Identify which cell holds the provided text, then report its (X, Y) central coordinate. 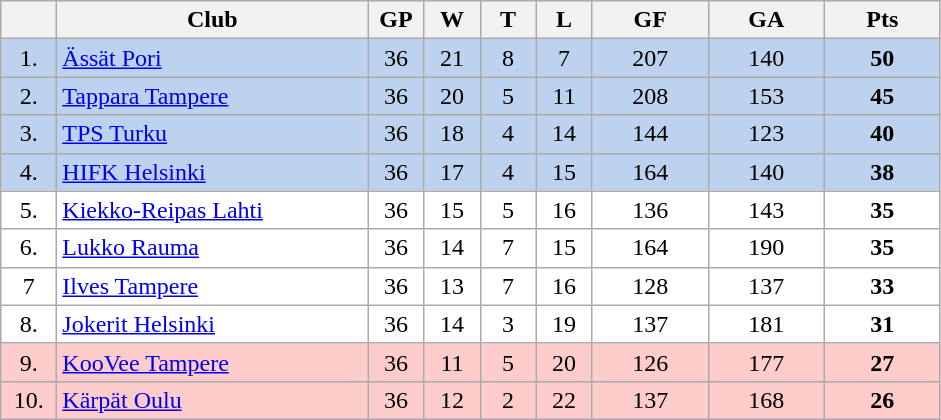
22 (564, 400)
2. (29, 96)
1. (29, 58)
27 (882, 362)
4. (29, 172)
Lukko Rauma (212, 248)
Ilves Tampere (212, 286)
W (452, 20)
Jokerit Helsinki (212, 324)
8. (29, 324)
KooVee Tampere (212, 362)
19 (564, 324)
Kärpät Oulu (212, 400)
TPS Turku (212, 134)
Kiekko-Reipas Lahti (212, 210)
190 (766, 248)
Club (212, 20)
2 (508, 400)
Ässät Pori (212, 58)
10. (29, 400)
18 (452, 134)
HIFK Helsinki (212, 172)
181 (766, 324)
45 (882, 96)
9. (29, 362)
3. (29, 134)
168 (766, 400)
31 (882, 324)
144 (650, 134)
26 (882, 400)
177 (766, 362)
5. (29, 210)
153 (766, 96)
Tappara Tampere (212, 96)
38 (882, 172)
128 (650, 286)
Pts (882, 20)
40 (882, 134)
6. (29, 248)
17 (452, 172)
8 (508, 58)
13 (452, 286)
207 (650, 58)
GA (766, 20)
L (564, 20)
12 (452, 400)
3 (508, 324)
123 (766, 134)
126 (650, 362)
33 (882, 286)
GF (650, 20)
T (508, 20)
50 (882, 58)
136 (650, 210)
143 (766, 210)
21 (452, 58)
208 (650, 96)
GP (396, 20)
